From the cell containing the given text, extract its center point as [x, y] coordinate. 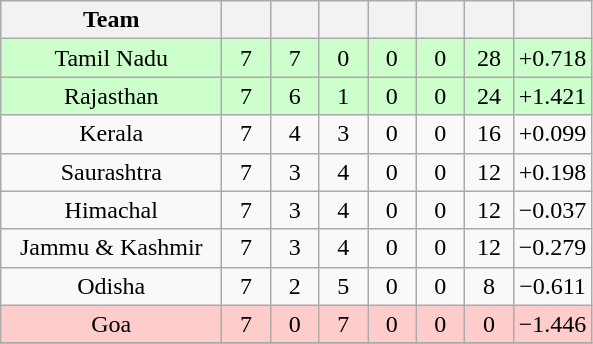
Rajasthan [112, 96]
−0.279 [552, 248]
Himachal [112, 210]
1 [344, 96]
16 [490, 134]
+0.099 [552, 134]
28 [490, 58]
Team [112, 20]
−1.446 [552, 324]
Jammu & Kashmir [112, 248]
Odisha [112, 286]
5 [344, 286]
24 [490, 96]
6 [294, 96]
Saurashtra [112, 172]
Tamil Nadu [112, 58]
−0.037 [552, 210]
2 [294, 286]
+1.421 [552, 96]
8 [490, 286]
+0.198 [552, 172]
Goa [112, 324]
−0.611 [552, 286]
+0.718 [552, 58]
Kerala [112, 134]
